Identify which cell holds the provided text, then report its (x, y) central coordinate. 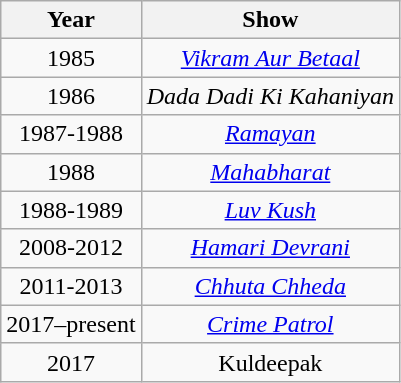
Mahabharat (270, 172)
Vikram Aur Betaal (270, 58)
Dada Dadi Ki Kahaniyan (270, 96)
Ramayan (270, 134)
2017 (71, 362)
1988-1989 (71, 210)
1986 (71, 96)
2011-2013 (71, 286)
1987-1988 (71, 134)
Chhuta Chheda (270, 286)
1988 (71, 172)
Luv Kush (270, 210)
1985 (71, 58)
2017–present (71, 324)
Show (270, 20)
Crime Patrol (270, 324)
Hamari Devrani (270, 248)
2008-2012 (71, 248)
Kuldeepak (270, 362)
Year (71, 20)
